Scan for the cell matching the given text and deliver its (x, y) coordinate at center. 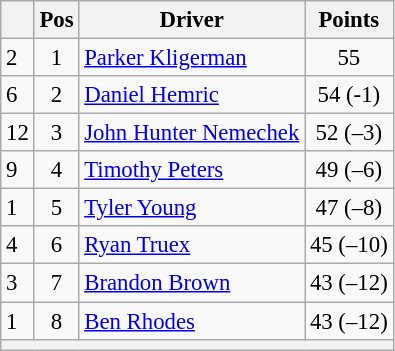
Pos (56, 20)
47 (–8) (349, 208)
45 (–10) (349, 245)
Ryan Truex (192, 245)
Brandon Brown (192, 283)
5 (56, 208)
7 (56, 283)
Timothy Peters (192, 170)
49 (–6) (349, 170)
9 (18, 170)
8 (56, 321)
52 (–3) (349, 133)
Ben Rhodes (192, 321)
John Hunter Nemechek (192, 133)
Driver (192, 20)
Daniel Hemric (192, 95)
Parker Kligerman (192, 58)
54 (-1) (349, 95)
55 (349, 58)
Points (349, 20)
12 (18, 133)
Tyler Young (192, 208)
